From the cell containing the given text, extract its center point as [X, Y] coordinate. 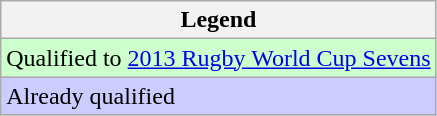
Qualified to 2013 Rugby World Cup Sevens [218, 58]
Already qualified [218, 96]
Legend [218, 20]
